From the cell containing the given text, extract its center point as (X, Y) coordinate. 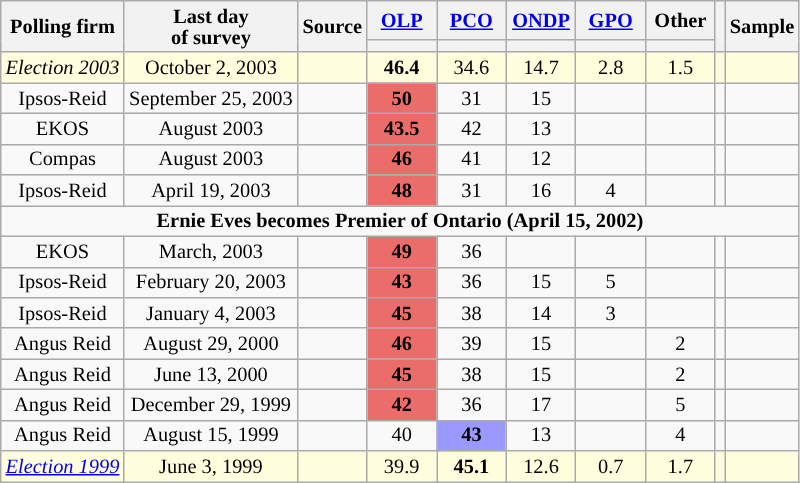
February 20, 2003 (210, 282)
August 15, 1999 (210, 436)
Election 1999 (62, 466)
Sample (762, 26)
40 (402, 436)
Last day of survey (210, 26)
0.7 (611, 466)
April 19, 2003 (210, 190)
39 (472, 344)
Ernie Eves becomes Premier of Ontario (April 15, 2002) (400, 220)
June 13, 2000 (210, 374)
46.4 (402, 68)
PCO (472, 20)
14 (541, 312)
Source (332, 26)
October 2, 2003 (210, 68)
41 (472, 160)
14.7 (541, 68)
GPO (611, 20)
Compas (62, 160)
45.1 (472, 466)
June 3, 1999 (210, 466)
34.6 (472, 68)
12.6 (541, 466)
2.8 (611, 68)
1.5 (681, 68)
March, 2003 (210, 252)
December 29, 1999 (210, 404)
August 29, 2000 (210, 344)
1.7 (681, 466)
12 (541, 160)
Other (681, 20)
Polling firm (62, 26)
48 (402, 190)
39.9 (402, 466)
49 (402, 252)
3 (611, 312)
January 4, 2003 (210, 312)
ONDP (541, 20)
43.5 (402, 128)
50 (402, 98)
Election 2003 (62, 68)
September 25, 2003 (210, 98)
OLP (402, 20)
16 (541, 190)
17 (541, 404)
